For the text-containing cell, return its midpoint in [X, Y] coordinate format. 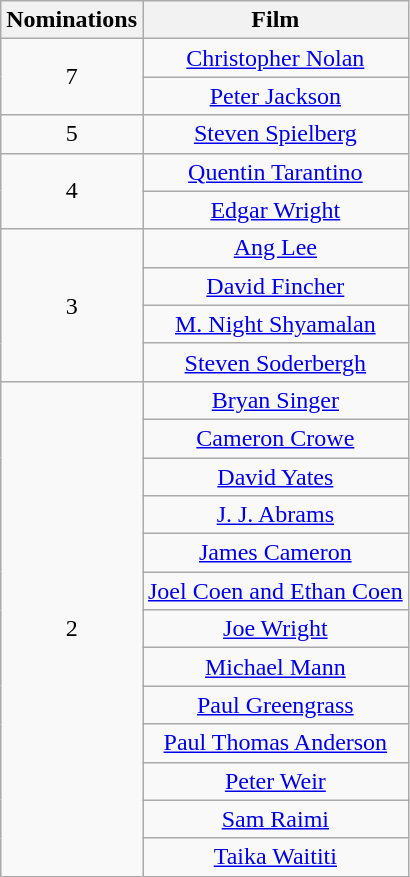
Joe Wright [275, 629]
Bryan Singer [275, 400]
J. J. Abrams [275, 515]
Nominations [72, 20]
Quentin Tarantino [275, 172]
David Yates [275, 477]
Christopher Nolan [275, 58]
Peter Jackson [275, 96]
Cameron Crowe [275, 438]
Ang Lee [275, 248]
5 [72, 134]
Joel Coen and Ethan Coen [275, 591]
M. Night Shyamalan [275, 324]
Michael Mann [275, 667]
4 [72, 191]
7 [72, 77]
Taika Waititi [275, 857]
Edgar Wright [275, 210]
Paul Greengrass [275, 705]
Peter Weir [275, 781]
James Cameron [275, 553]
Sam Raimi [275, 819]
3 [72, 305]
Paul Thomas Anderson [275, 743]
Film [275, 20]
Steven Soderbergh [275, 362]
2 [72, 628]
David Fincher [275, 286]
Steven Spielberg [275, 134]
